For the text-containing cell, return its midpoint in (X, Y) coordinate format. 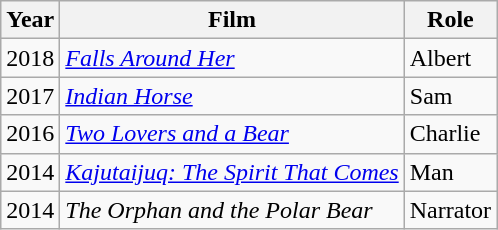
2017 (30, 96)
Two Lovers and a Bear (232, 134)
Role (450, 20)
Kajutaijuq: The Spirit That Comes (232, 172)
Narrator (450, 210)
The Orphan and the Polar Bear (232, 210)
Indian Horse (232, 96)
Sam (450, 96)
Film (232, 20)
Albert (450, 58)
2016 (30, 134)
Falls Around Her (232, 58)
Man (450, 172)
Charlie (450, 134)
2018 (30, 58)
Year (30, 20)
